Determine the [x, y] coordinate at the center of the cell enclosing the given text.  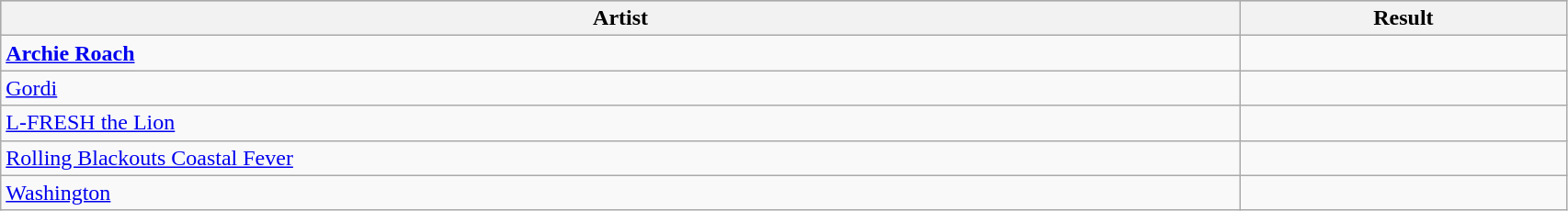
Rolling Blackouts Coastal Fever [621, 158]
Gordi [621, 88]
Washington [621, 193]
Result [1403, 18]
Artist [621, 18]
Archie Roach [621, 53]
L-FRESH the Lion [621, 123]
